From the cell containing the given text, extract its center point as (X, Y) coordinate. 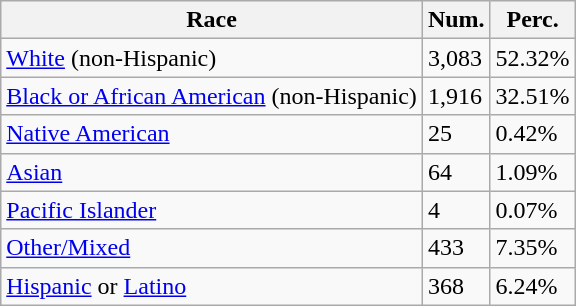
Hispanic or Latino (212, 286)
52.32% (532, 58)
1,916 (456, 96)
Pacific Islander (212, 210)
White (non-Hispanic) (212, 58)
0.07% (532, 210)
Other/Mixed (212, 248)
Perc. (532, 20)
3,083 (456, 58)
Asian (212, 172)
433 (456, 248)
0.42% (532, 134)
368 (456, 286)
64 (456, 172)
1.09% (532, 172)
Race (212, 20)
Black or African American (non-Hispanic) (212, 96)
Native American (212, 134)
Num. (456, 20)
7.35% (532, 248)
6.24% (532, 286)
32.51% (532, 96)
25 (456, 134)
4 (456, 210)
